Determine the [X, Y] coordinate at the center of the cell enclosing the given text.  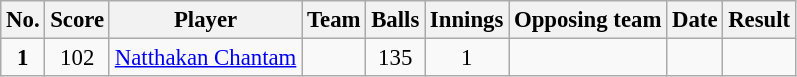
102 [78, 58]
Team [334, 20]
Natthakan Chantam [205, 58]
Player [205, 20]
Date [695, 20]
135 [396, 58]
No. [23, 20]
Opposing team [588, 20]
Score [78, 20]
Innings [467, 20]
Result [760, 20]
Balls [396, 20]
